Identify which cell holds the provided text, then report its [X, Y] central coordinate. 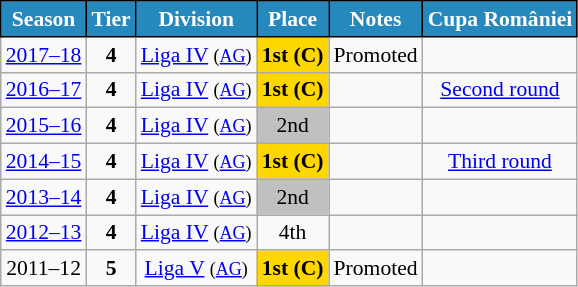
Second round [500, 90]
4th [293, 233]
2017–18 [44, 55]
Notes [376, 19]
Place [293, 19]
2012–13 [44, 233]
Tier [110, 19]
2013–14 [44, 197]
Season [44, 19]
2011–12 [44, 269]
5 [110, 269]
Liga V (AG) [196, 269]
2014–15 [44, 162]
Division [196, 19]
2015–16 [44, 126]
2016–17 [44, 90]
Cupa României [500, 19]
Third round [500, 162]
